Detect which cell encompasses the target text, then output its [X, Y] center coordinate. 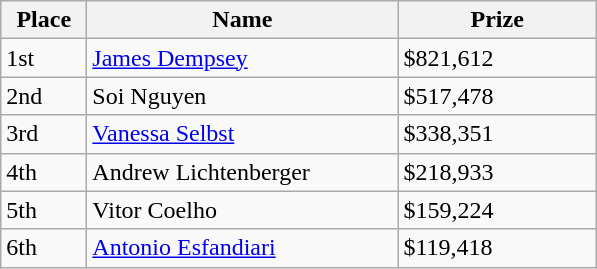
Prize [498, 20]
2nd [44, 96]
Vitor Coelho [242, 210]
6th [44, 248]
$821,612 [498, 58]
Soi Nguyen [242, 96]
Name [242, 20]
Andrew Lichtenberger [242, 172]
James Dempsey [242, 58]
$159,224 [498, 210]
Antonio Esfandiari [242, 248]
$119,418 [498, 248]
Place [44, 20]
$338,351 [498, 134]
$218,933 [498, 172]
3rd [44, 134]
$517,478 [498, 96]
4th [44, 172]
1st [44, 58]
5th [44, 210]
Vanessa Selbst [242, 134]
